Capture the cell that displays the provided text and extract its [x, y] central coordinate. 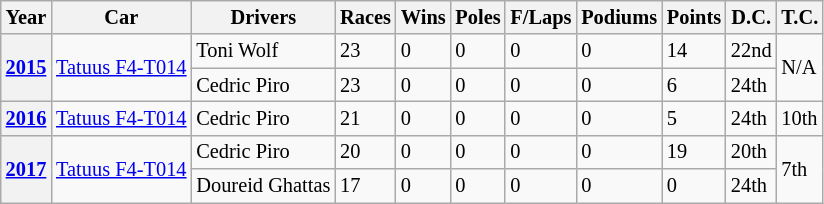
Toni Wolf [263, 51]
Podiums [619, 17]
22nd [751, 51]
Year [26, 17]
2015 [26, 68]
N/A [800, 68]
F/Laps [540, 17]
17 [366, 186]
20th [751, 152]
Car [121, 17]
Wins [424, 17]
Races [366, 17]
2016 [26, 118]
T.C. [800, 17]
10th [800, 118]
Points [694, 17]
6 [694, 85]
Doureid Ghattas [263, 186]
D.C. [751, 17]
19 [694, 152]
5 [694, 118]
2017 [26, 168]
Poles [478, 17]
21 [366, 118]
20 [366, 152]
7th [800, 168]
14 [694, 51]
Drivers [263, 17]
